Output the (X, Y) coordinate of the center of the cell containing the given text.  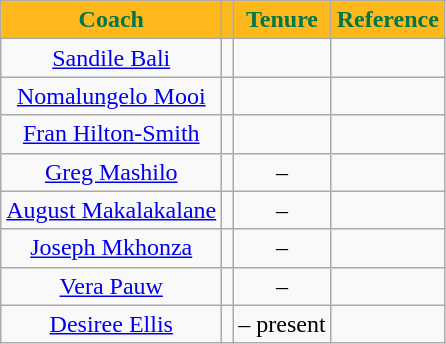
Sandile Bali (112, 58)
Coach (112, 20)
Desiree Ellis (112, 324)
Joseph Mkhonza (112, 248)
Greg Mashilo (112, 172)
Reference (388, 20)
Fran Hilton-Smith (112, 134)
August Makalakalane (112, 210)
Vera Pauw (112, 286)
Nomalungelo Mooi (112, 96)
– present (282, 324)
Tenure (282, 20)
